Identify which cell holds the provided text, then report its [x, y] central coordinate. 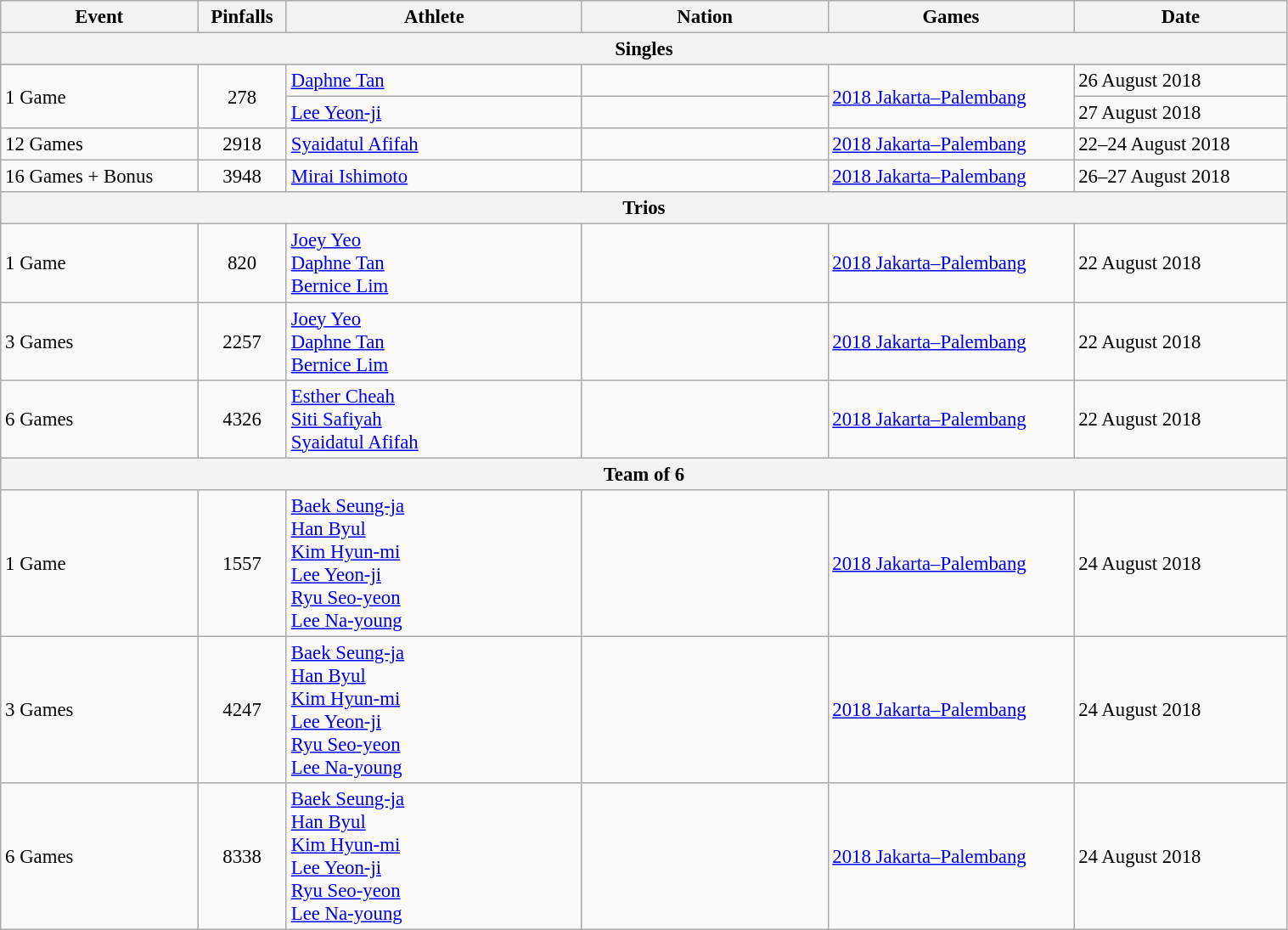
Mirai Ishimoto [434, 177]
Esther CheahSiti SafiyahSyaidatul Afifah [434, 419]
26 August 2018 [1180, 81]
26–27 August 2018 [1180, 177]
Lee Yeon-ji [434, 113]
3948 [243, 177]
4247 [243, 710]
Athlete [434, 17]
1557 [243, 562]
27 August 2018 [1180, 113]
16 Games + Bonus [99, 177]
Pinfalls [243, 17]
Trios [644, 208]
Event [99, 17]
22–24 August 2018 [1180, 144]
Singles [644, 49]
12 Games [99, 144]
2257 [243, 341]
Syaidatul Afifah [434, 144]
Team of 6 [644, 474]
278 [243, 97]
4326 [243, 419]
Nation [705, 17]
Date [1180, 17]
Games [951, 17]
8338 [243, 856]
2918 [243, 144]
Daphne Tan [434, 81]
820 [243, 263]
